Provide the [x, y] coordinate of the cell's center where the given text is located.  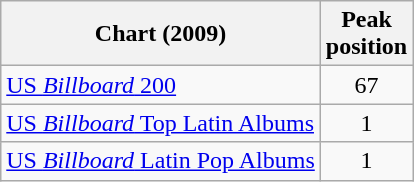
US Billboard 200 [161, 85]
US Billboard Latin Pop Albums [161, 161]
US Billboard Top Latin Albums [161, 123]
Chart (2009) [161, 34]
Peakposition [366, 34]
67 [366, 85]
